Identify which cell holds the provided text, then report its (x, y) central coordinate. 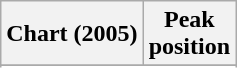
Peakposition (189, 34)
Chart (2005) (72, 34)
